Capture the cell that displays the provided text and extract its (X, Y) central coordinate. 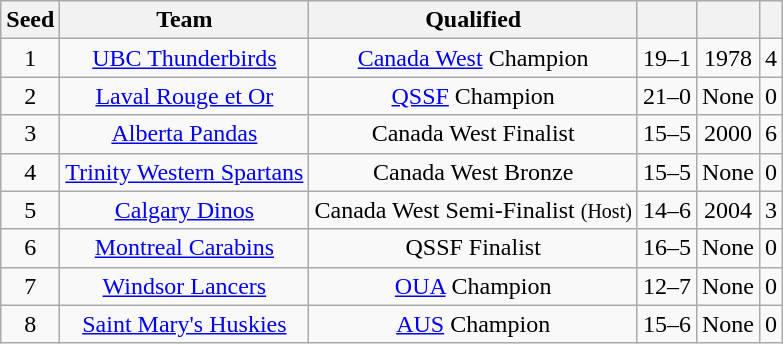
Windsor Lancers (184, 286)
Canada West Champion (473, 58)
12–7 (666, 286)
15–6 (666, 324)
Seed (30, 20)
Alberta Pandas (184, 134)
1978 (728, 58)
2 (30, 96)
Montreal Carabins (184, 248)
2000 (728, 134)
Canada West Finalist (473, 134)
Saint Mary's Huskies (184, 324)
AUS Champion (473, 324)
7 (30, 286)
21–0 (666, 96)
14–6 (666, 210)
1 (30, 58)
Canada West Bronze (473, 172)
QSSF Champion (473, 96)
Laval Rouge et Or (184, 96)
2004 (728, 210)
Qualified (473, 20)
Canada West Semi-Finalist (Host) (473, 210)
Trinity Western Spartans (184, 172)
Team (184, 20)
16–5 (666, 248)
5 (30, 210)
19–1 (666, 58)
Calgary Dinos (184, 210)
UBC Thunderbirds (184, 58)
QSSF Finalist (473, 248)
OUA Champion (473, 286)
8 (30, 324)
